Output the [x, y] coordinate of the center of the cell containing the given text.  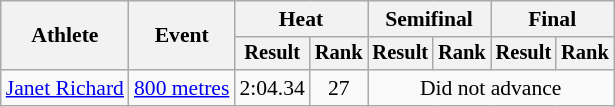
2:04.34 [272, 88]
Heat [300, 19]
Event [182, 36]
Final [552, 19]
Janet Richard [65, 88]
800 metres [182, 88]
Semifinal [430, 19]
27 [339, 88]
Did not advance [491, 88]
Athlete [65, 36]
